Output the [x, y] coordinate of the center of the cell containing the given text.  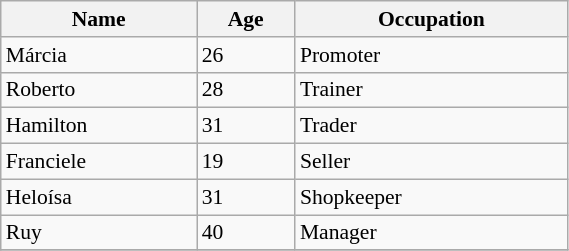
26 [246, 55]
Occupation [432, 19]
Heloísa [99, 197]
Seller [432, 162]
Promoter [432, 55]
Shopkeeper [432, 197]
19 [246, 162]
Roberto [99, 90]
Márcia [99, 55]
Franciele [99, 162]
Age [246, 19]
Hamilton [99, 126]
28 [246, 90]
Trainer [432, 90]
Ruy [99, 233]
Trader [432, 126]
Manager [432, 233]
40 [246, 233]
Name [99, 19]
